Search for the cell housing the specified text and yield its [X, Y] center coordinate. 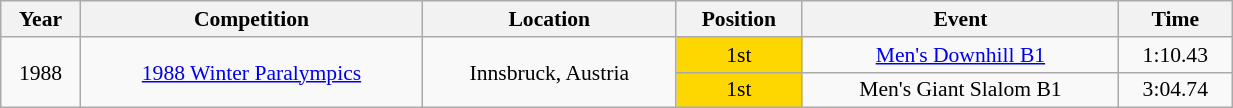
Innsbruck, Austria [550, 72]
Year [41, 19]
1988 Winter Paralympics [251, 72]
1:10.43 [1176, 55]
3:04.74 [1176, 90]
Competition [251, 19]
Location [550, 19]
Position [739, 19]
Event [960, 19]
Men's Giant Slalom B1 [960, 90]
Men's Downhill B1 [960, 55]
Time [1176, 19]
1988 [41, 72]
